Scan for the cell matching the given text and deliver its (x, y) coordinate at center. 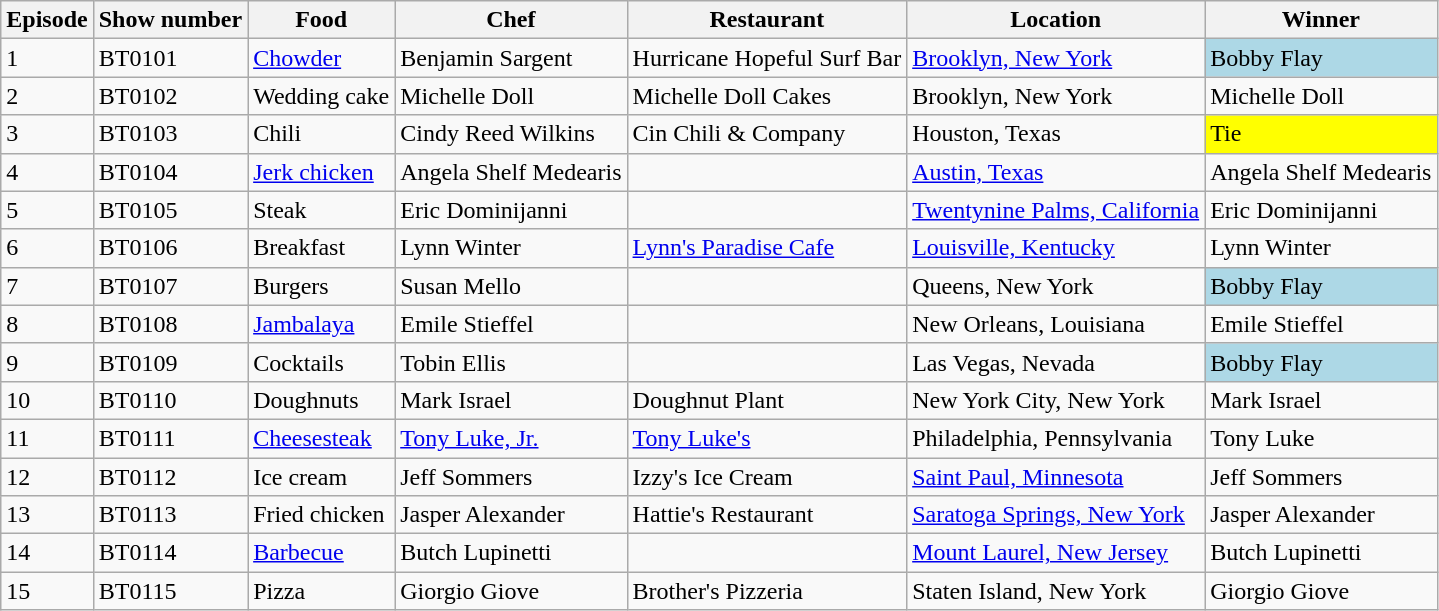
BT0110 (170, 400)
New Orleans, Louisiana (1056, 324)
13 (47, 515)
Hurricane Hopeful Surf Bar (767, 58)
Cocktails (322, 362)
BT0103 (170, 134)
1 (47, 58)
Food (322, 20)
BT0113 (170, 515)
Burgers (322, 286)
2 (47, 96)
Benjamin Sargent (511, 58)
BT0102 (170, 96)
3 (47, 134)
Show number (170, 20)
Philadelphia, Pennsylvania (1056, 438)
Winner (1321, 20)
Chowder (322, 58)
Tony Luke (1321, 438)
Tie (1321, 134)
Mount Laurel, New Jersey (1056, 553)
11 (47, 438)
Tony Luke, Jr. (511, 438)
8 (47, 324)
BT0106 (170, 248)
Susan Mello (511, 286)
Fried chicken (322, 515)
Louisville, Kentucky (1056, 248)
Steak (322, 210)
9 (47, 362)
Saint Paul, Minnesota (1056, 477)
Michelle Doll Cakes (767, 96)
Tony Luke's (767, 438)
Breakfast (322, 248)
12 (47, 477)
6 (47, 248)
Doughnuts (322, 400)
5 (47, 210)
Lynn's Paradise Cafe (767, 248)
Chef (511, 20)
Cindy Reed Wilkins (511, 134)
Barbecue (322, 553)
Izzy's Ice Cream (767, 477)
Pizza (322, 591)
BT0115 (170, 591)
BT0114 (170, 553)
Doughnut Plant (767, 400)
Twentynine Palms, California (1056, 210)
BT0104 (170, 172)
Chili (322, 134)
Houston, Texas (1056, 134)
Wedding cake (322, 96)
Cin Chili & Company (767, 134)
BT0112 (170, 477)
Location (1056, 20)
10 (47, 400)
15 (47, 591)
BT0105 (170, 210)
Queens, New York (1056, 286)
Tobin Ellis (511, 362)
Las Vegas, Nevada (1056, 362)
Ice cream (322, 477)
New York City, New York (1056, 400)
BT0111 (170, 438)
Saratoga Springs, New York (1056, 515)
14 (47, 553)
BT0109 (170, 362)
BT0101 (170, 58)
Episode (47, 20)
7 (47, 286)
Restaurant (767, 20)
BT0108 (170, 324)
Jerk chicken (322, 172)
Hattie's Restaurant (767, 515)
Brother's Pizzeria (767, 591)
Cheesesteak (322, 438)
Austin, Texas (1056, 172)
Jambalaya (322, 324)
4 (47, 172)
BT0107 (170, 286)
Staten Island, New York (1056, 591)
